Scan for the cell matching the given text and deliver its [x, y] coordinate at center. 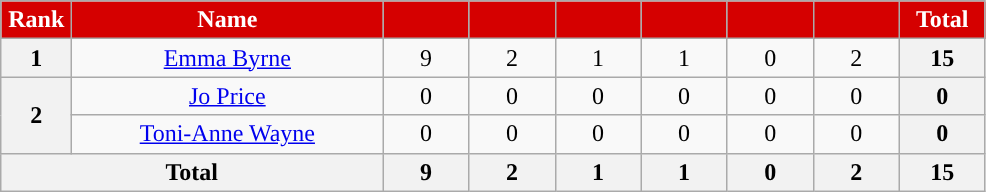
Emma Byrne [228, 58]
Name [228, 20]
Rank [36, 20]
Jo Price [228, 96]
Toni-Anne Wayne [228, 134]
